Capture the cell that displays the provided text and extract its [X, Y] central coordinate. 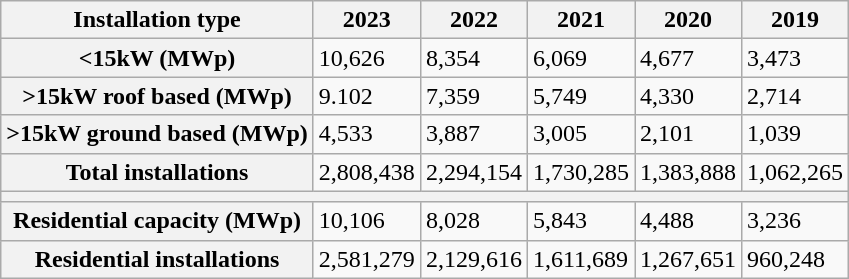
>15kW ground based (MWp) [158, 134]
2,129,616 [474, 259]
>15kW roof based (MWp) [158, 96]
3,473 [796, 58]
2,101 [688, 134]
7,359 [474, 96]
2019 [796, 20]
1,611,689 [580, 259]
2023 [366, 20]
4,330 [688, 96]
2020 [688, 20]
2,714 [796, 96]
<15kW (MWp) [158, 58]
6,069 [580, 58]
2,294,154 [474, 172]
1,383,888 [688, 172]
1,062,265 [796, 172]
10,626 [366, 58]
960,248 [796, 259]
1,267,651 [688, 259]
4,488 [688, 221]
8,354 [474, 58]
5,749 [580, 96]
Residential installations [158, 259]
5,843 [580, 221]
8,028 [474, 221]
Installation type [158, 20]
3,887 [474, 134]
2022 [474, 20]
3,005 [580, 134]
4,533 [366, 134]
10,106 [366, 221]
9.102 [366, 96]
3,236 [796, 221]
Total installations [158, 172]
2,808,438 [366, 172]
2,581,279 [366, 259]
2021 [580, 20]
Residential capacity (MWp) [158, 221]
4,677 [688, 58]
1,730,285 [580, 172]
1,039 [796, 134]
